Capture the cell that displays the provided text and extract its [X, Y] central coordinate. 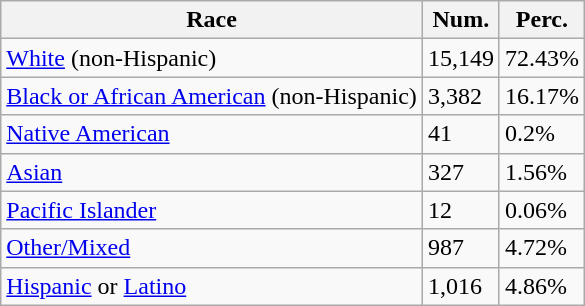
16.17% [542, 96]
12 [460, 210]
987 [460, 248]
1.56% [542, 172]
4.72% [542, 248]
0.2% [542, 134]
72.43% [542, 58]
327 [460, 172]
White (non-Hispanic) [212, 58]
Asian [212, 172]
Other/Mixed [212, 248]
Native American [212, 134]
0.06% [542, 210]
Black or African American (non-Hispanic) [212, 96]
3,382 [460, 96]
Num. [460, 20]
Race [212, 20]
Hispanic or Latino [212, 286]
15,149 [460, 58]
Perc. [542, 20]
41 [460, 134]
1,016 [460, 286]
Pacific Islander [212, 210]
4.86% [542, 286]
